Find where the given text appears and provide that cell's center as [x, y] coordinate. 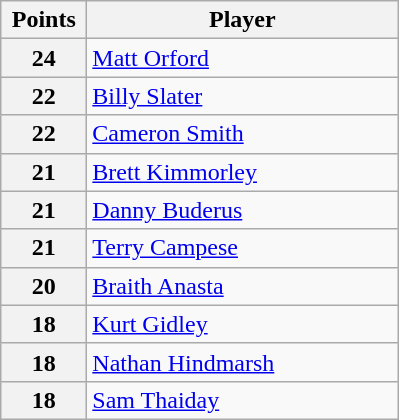
Brett Kimmorley [242, 172]
Billy Slater [242, 96]
Braith Anasta [242, 286]
Kurt Gidley [242, 324]
Player [242, 20]
Terry Campese [242, 248]
20 [44, 286]
24 [44, 58]
Danny Buderus [242, 210]
Points [44, 20]
Cameron Smith [242, 134]
Matt Orford [242, 58]
Nathan Hindmarsh [242, 362]
Sam Thaiday [242, 400]
